Return [x, y] of the center of cell containing provided text 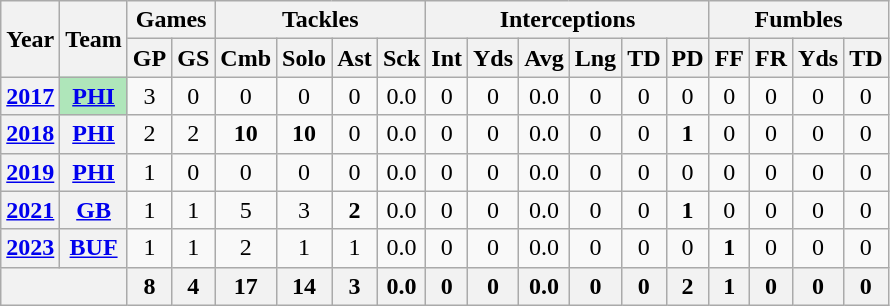
Interceptions [568, 20]
FR [772, 58]
Solo [304, 58]
2021 [30, 210]
Tackles [320, 20]
Ast [355, 58]
PD [688, 58]
Avg [544, 58]
Int [447, 58]
4 [194, 286]
2017 [30, 96]
14 [304, 286]
2019 [30, 172]
Team [94, 39]
Cmb [246, 58]
17 [246, 286]
2023 [30, 248]
8 [149, 286]
Year [30, 39]
GB [94, 210]
Sck [401, 58]
BUF [94, 248]
Games [170, 20]
FF [729, 58]
5 [246, 210]
GS [194, 58]
2018 [30, 134]
GP [149, 58]
Lng [595, 58]
Fumbles [798, 20]
